Find where the given text appears and provide that cell's center as (x, y) coordinate. 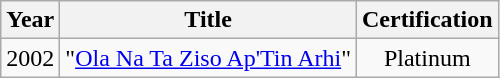
Year (30, 20)
Certification (427, 20)
Platinum (427, 58)
Title (208, 20)
2002 (30, 58)
"Ola Na Ta Ziso Ap'Tin Arhi" (208, 58)
